Locate the cell with the specified text and output its [x, y] center coordinate. 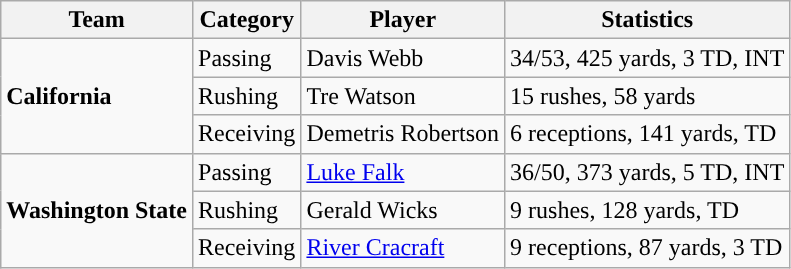
Luke Falk [403, 172]
California [97, 96]
Player [403, 20]
Gerald Wicks [403, 210]
Washington State [97, 210]
6 receptions, 141 yards, TD [648, 134]
34/53, 425 yards, 3 TD, INT [648, 58]
9 receptions, 87 yards, 3 TD [648, 248]
Category [247, 20]
Demetris Robertson [403, 134]
River Cracraft [403, 248]
15 rushes, 58 yards [648, 96]
Statistics [648, 20]
Team [97, 20]
36/50, 373 yards, 5 TD, INT [648, 172]
Davis Webb [403, 58]
Tre Watson [403, 96]
9 rushes, 128 yards, TD [648, 210]
